Identify which cell holds the provided text, then report its (X, Y) central coordinate. 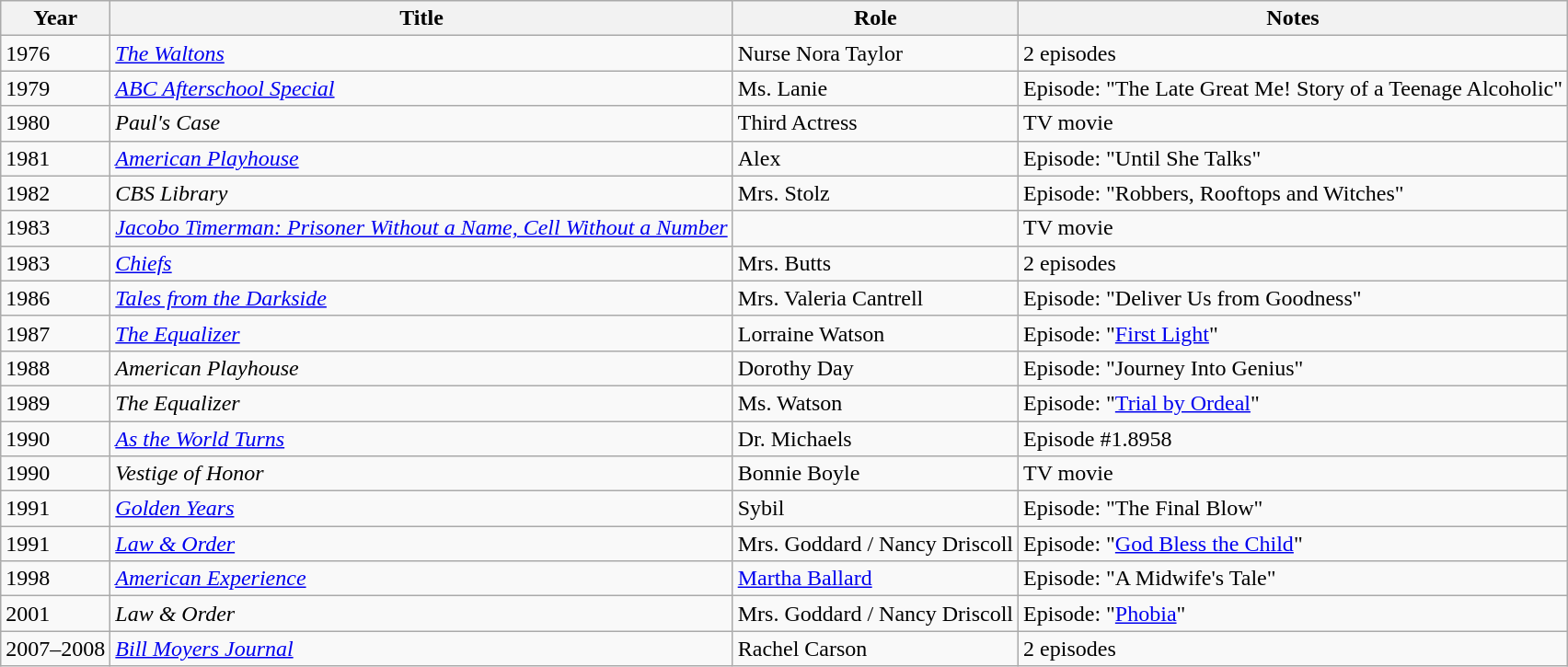
Paul's Case (421, 123)
American Experience (421, 579)
Dr. Michaels (875, 439)
Tales from the Darkside (421, 298)
Episode: "Until She Talks" (1294, 158)
2001 (55, 614)
Episode: "The Final Blow" (1294, 509)
1988 (55, 368)
Mrs. Butts (875, 263)
Nurse Nora Taylor (875, 53)
Chiefs (421, 263)
Ms. Lanie (875, 88)
Episode #1.8958 (1294, 439)
Episode: "Phobia" (1294, 614)
Rachel Carson (875, 649)
Role (875, 18)
Episode: "The Late Great Me! Story of a Teenage Alcoholic" (1294, 88)
1998 (55, 579)
1981 (55, 158)
Golden Years (421, 509)
Vestige of Honor (421, 474)
Bill Moyers Journal (421, 649)
1987 (55, 333)
Jacobo Timerman: Prisoner Without a Name, Cell Without a Number (421, 228)
Episode: "God Bless the Child" (1294, 544)
Mrs. Valeria Cantrell (875, 298)
Episode: "Journey Into Genius" (1294, 368)
1986 (55, 298)
Bonnie Boyle (875, 474)
Third Actress (875, 123)
1979 (55, 88)
1980 (55, 123)
2007–2008 (55, 649)
Alex (875, 158)
Episode: "Robbers, Rooftops and Witches" (1294, 193)
Dorothy Day (875, 368)
Episode: "First Light" (1294, 333)
Notes (1294, 18)
Episode: "Deliver Us from Goodness" (1294, 298)
Mrs. Stolz (875, 193)
Martha Ballard (875, 579)
CBS Library (421, 193)
1982 (55, 193)
ABC Afterschool Special (421, 88)
1989 (55, 403)
Episode: "A Midwife's Tale" (1294, 579)
Lorraine Watson (875, 333)
Episode: "Trial by Ordeal" (1294, 403)
Title (421, 18)
Ms. Watson (875, 403)
The Waltons (421, 53)
Year (55, 18)
As the World Turns (421, 439)
Sybil (875, 509)
1976 (55, 53)
